Scan for the cell matching the given text and deliver its [x, y] coordinate at center. 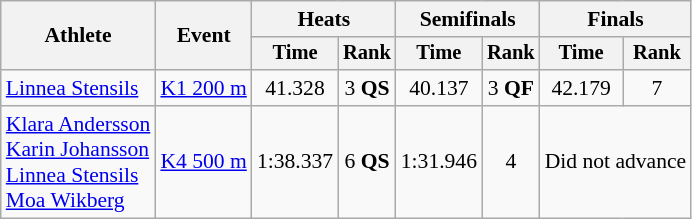
1:31.946 [439, 162]
Semifinals [468, 19]
40.137 [439, 88]
4 [511, 162]
Heats [324, 19]
7 [658, 88]
3 QF [511, 88]
6 QS [367, 162]
41.328 [295, 88]
42.179 [582, 88]
Linnea Stensils [78, 88]
1:38.337 [295, 162]
Klara AnderssonKarin JohanssonLinnea StensilsMoa Wikberg [78, 162]
Finals [616, 19]
3 QS [367, 88]
Did not advance [616, 162]
K1 200 m [203, 88]
K4 500 m [203, 162]
Athlete [78, 36]
Event [203, 36]
